Search for the cell housing the specified text and yield its [x, y] center coordinate. 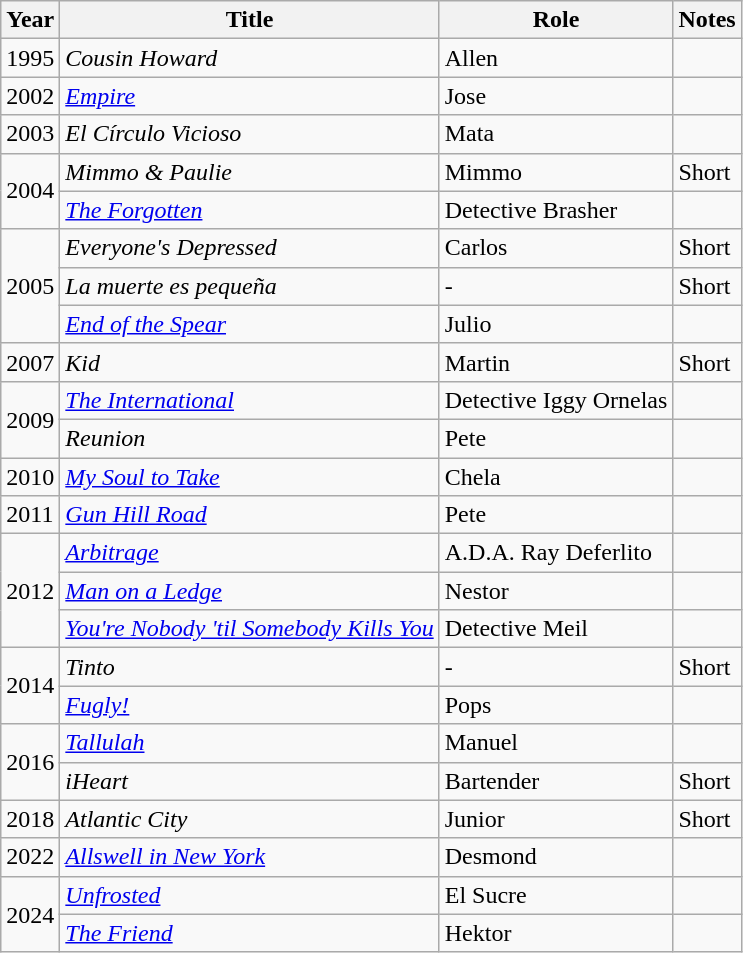
Chela [556, 477]
Cousin Howard [250, 58]
Fugly! [250, 705]
2011 [30, 515]
iHeart [250, 781]
The International [250, 400]
Role [556, 20]
Mimmo [556, 172]
2014 [30, 686]
2022 [30, 857]
Tallulah [250, 743]
Title [250, 20]
Nestor [556, 591]
Martin [556, 362]
2007 [30, 362]
Detective Meil [556, 629]
The Forgotten [250, 210]
Hektor [556, 933]
Pops [556, 705]
Manuel [556, 743]
Junior [556, 819]
2005 [30, 286]
2010 [30, 477]
2016 [30, 762]
2002 [30, 96]
Year [30, 20]
Julio [556, 324]
2003 [30, 134]
Carlos [556, 248]
Notes [707, 20]
Allswell in New York [250, 857]
Bartender [556, 781]
2012 [30, 591]
Man on a Ledge [250, 591]
El Círculo Vicioso [250, 134]
The Friend [250, 933]
Gun Hill Road [250, 515]
Detective Iggy Ornelas [556, 400]
Arbitrage [250, 553]
El Sucre [556, 895]
Kid [250, 362]
2024 [30, 914]
Allen [556, 58]
Tinto [250, 667]
2004 [30, 191]
Jose [556, 96]
Atlantic City [250, 819]
Empire [250, 96]
1995 [30, 58]
La muerte es pequeña [250, 286]
Desmond [556, 857]
You're Nobody 'til Somebody Kills You [250, 629]
Detective Brasher [556, 210]
A.D.A. Ray Deferlito [556, 553]
2018 [30, 819]
Unfrosted [250, 895]
2009 [30, 419]
Everyone's Depressed [250, 248]
Mimmo & Paulie [250, 172]
End of the Spear [250, 324]
Mata [556, 134]
My Soul to Take [250, 477]
Reunion [250, 438]
